Output the (X, Y) coordinate of the center of the cell containing the given text.  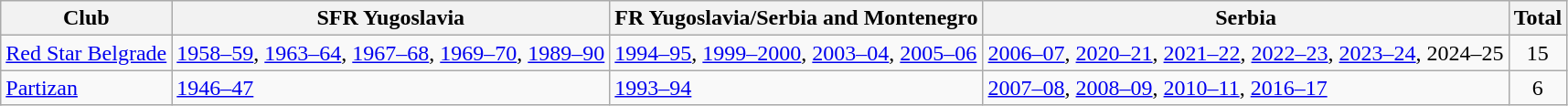
FR Yugoslavia/Serbia and Montenegro (796, 18)
Red Star Belgrade (86, 53)
Serbia (1245, 18)
15 (1538, 53)
Partizan (86, 88)
SFR Yugoslavia (391, 18)
1993–94 (796, 88)
1958–59, 1963–64, 1967–68, 1969–70, 1989–90 (391, 53)
1946–47 (391, 88)
Club (86, 18)
1994–95, 1999–2000, 2003–04, 2005–06 (796, 53)
2007–08, 2008–09, 2010–11, 2016–17 (1245, 88)
Total (1538, 18)
2006–07, 2020–21, 2021–22, 2022–23, 2023–24, 2024–25 (1245, 53)
6 (1538, 88)
